Detect which cell encompasses the target text, then output its (x, y) center coordinate. 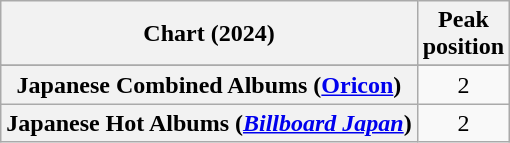
Peakposition (463, 34)
Japanese Combined Albums (Oricon) (209, 85)
Japanese Hot Albums (Billboard Japan) (209, 123)
Chart (2024) (209, 34)
